Output the [x, y] coordinate of the center of the cell containing the given text.  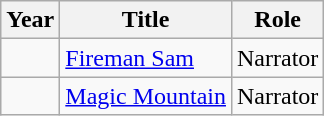
Role [277, 20]
Year [30, 20]
Fireman Sam [146, 58]
Title [146, 20]
Magic Mountain [146, 96]
